Scan for the cell matching the given text and deliver its (x, y) coordinate at center. 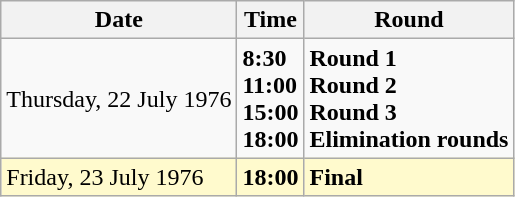
Friday, 23 July 1976 (119, 177)
Round 1Round 2Round 3Elimination rounds (409, 98)
Time (270, 20)
18:00 (270, 177)
Thursday, 22 July 1976 (119, 98)
Round (409, 20)
8:3011:0015:0018:00 (270, 98)
Final (409, 177)
Date (119, 20)
